Identify which cell holds the provided text, then report its [X, Y] central coordinate. 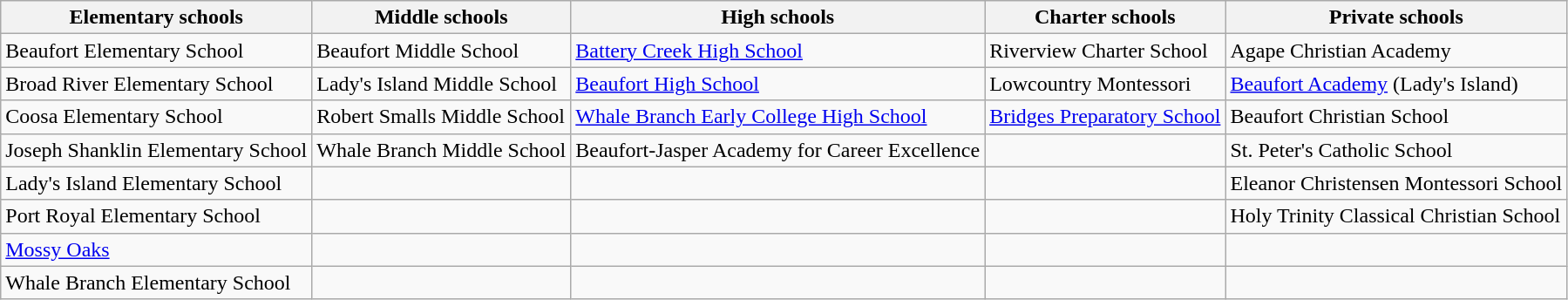
Lowcountry Montessori [1105, 84]
Broad River Elementary School [157, 84]
Port Royal Elementary School [157, 216]
Whale Branch Middle School [441, 150]
Whale Branch Elementary School [157, 283]
Middle schools [441, 17]
Beaufort Academy (Lady's Island) [1396, 84]
Lady's Island Elementary School [157, 183]
Robert Smalls Middle School [441, 117]
Elementary schools [157, 17]
Beaufort Middle School [441, 51]
Beaufort Elementary School [157, 51]
Lady's Island Middle School [441, 84]
Private schools [1396, 17]
Coosa Elementary School [157, 117]
Bridges Preparatory School [1105, 117]
Joseph Shanklin Elementary School [157, 150]
St. Peter's Catholic School [1396, 150]
Mossy Oaks [157, 249]
Agape Christian Academy [1396, 51]
Beaufort Christian School [1396, 117]
Eleanor Christensen Montessori School [1396, 183]
Battery Creek High School [777, 51]
Riverview Charter School [1105, 51]
Beaufort High School [777, 84]
High schools [777, 17]
Charter schools [1105, 17]
Holy Trinity Classical Christian School [1396, 216]
Whale Branch Early College High School [777, 117]
Beaufort-Jasper Academy for Career Excellence [777, 150]
